Find where the given text appears and provide that cell's center as [x, y] coordinate. 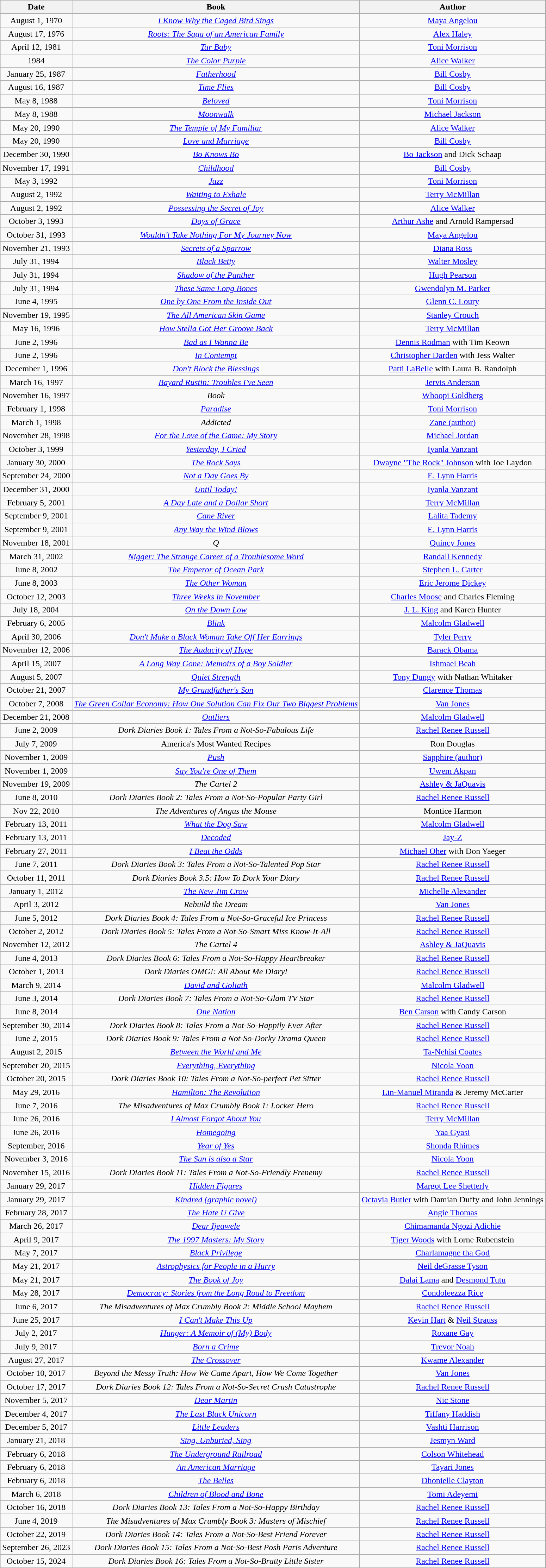
October 3, 1999 [36, 449]
Tony Dungy with Nathan Whitaker [452, 677]
Tiffany Haddish [452, 1413]
September 24, 2000 [36, 476]
Roxane Gay [452, 1333]
For the Love of the Game: My Story [216, 436]
June 8, 2014 [36, 1012]
Hunger: A Memoir of (My) Body [216, 1333]
June 2, 2009 [36, 730]
Fatherhood [216, 74]
May 7, 2017 [36, 1253]
In Contempt [216, 355]
Trevor Noah [452, 1347]
October 21, 2007 [36, 690]
October 2, 2012 [36, 931]
The Underground Railroad [216, 1454]
October 20, 2015 [36, 1079]
August 5, 2007 [36, 677]
Nigger: The Strange Career of a Troublesome Word [216, 556]
February 1, 1998 [36, 409]
Sapphire (author) [452, 757]
September 26, 2023 [36, 1548]
August 16, 1987 [36, 87]
Kevin Hart & Neil Strauss [452, 1320]
May 3, 1992 [36, 181]
Between the World and Me [216, 1052]
November 18, 2001 [36, 543]
April 30, 2006 [36, 637]
I Know Why the Caged Bird Sings [216, 20]
Clarence Thomas [452, 690]
Dork Diaries Book 16: Tales From a Not-So-Bratty Little Sister [216, 1561]
Kindred (graphic novel) [216, 1199]
June 7, 2016 [36, 1106]
Push [216, 757]
May 16, 1996 [36, 328]
Dork Diaries Book 8: Tales From a Not-So-Happily Ever After [216, 1025]
November 12, 2006 [36, 650]
Bo Knows Bo [216, 154]
Dork Diaries Book 4: Tales From a Not-So-Graceful Ice Princess [216, 918]
Michael Jordan [452, 436]
Shadow of the Panther [216, 275]
November 28, 1998 [36, 436]
June 4, 2019 [36, 1521]
Yaa Gyasi [452, 1132]
Condoleezza Rice [452, 1293]
Angie Thomas [452, 1213]
Nov 22, 2010 [36, 811]
Beloved [216, 101]
Dork Diaries Book 6: Tales From a Not-So-Happy Heartbreaker [216, 958]
How Stella Got Her Groove Back [216, 328]
Q [216, 543]
Dork Diaries Book 3.5: How To Dork Your Diary [216, 878]
One Nation [216, 1012]
Waiting to Exhale [216, 195]
Yesterday, I Cried [216, 449]
Dork Diaries Book 7: Tales From a Not-So-Glam TV Star [216, 998]
June 4, 1995 [36, 302]
Until Today! [216, 489]
Christopher Darden with Jess Walter [452, 355]
July 18, 2004 [36, 610]
Dear Ijeawele [216, 1226]
November 19, 1995 [36, 315]
Charlamagne tha God [452, 1253]
September 20, 2015 [36, 1065]
A Long Way Gone: Memoirs of a Boy Soldier [216, 663]
The New Jim Crow [216, 891]
June 25, 2017 [36, 1320]
America's Most Wanted Recipes [216, 744]
Hidden Figures [216, 1186]
Dork Diaries Book 12: Tales From a Not-So-Secret Crush Catastrophe [216, 1387]
Paradise [216, 409]
Colson Whitehead [452, 1454]
February 5, 2001 [36, 503]
Tomi Adeyemi [452, 1494]
November 5, 2017 [36, 1400]
The 1997 Masters: My Story [216, 1239]
My Grandfather's Son [216, 690]
Michelle Alexander [452, 891]
The Color Purple [216, 61]
Randall Kennedy [452, 556]
Roots: The Saga of an American Family [216, 34]
Dork Diaries Book 11: Tales From a Not-So-Friendly Frenemy [216, 1172]
December 30, 1990 [36, 154]
Michael Jackson [452, 114]
On the Down Low [216, 610]
April 3, 2012 [36, 905]
The Green Collar Economy: How One Solution Can Fix Our Two Biggest Problems [216, 704]
Rebuild the Dream [216, 905]
Ishmael Beah [452, 663]
Arthur Ashe and Arnold Rampersad [452, 221]
September 30, 2014 [36, 1025]
Montice Harmon [452, 811]
November 17, 1991 [36, 168]
Jazz [216, 181]
The Audacity of Hope [216, 650]
Neil deGrasse Tyson [452, 1266]
Whoopi Goldberg [452, 396]
The Adventures of Angus the Mouse [216, 811]
The Misadventures of Max Crumbly Book 1: Locker Hero [216, 1106]
Eric Jerome Dickey [452, 583]
February 28, 2017 [36, 1213]
March 16, 1997 [36, 382]
November 12, 2012 [36, 945]
November 15, 2016 [36, 1172]
The Sun is also a Star [216, 1159]
October 22, 2019 [36, 1534]
Don't Block the Blessings [216, 369]
October 10, 2017 [36, 1373]
Vashti Harrison [452, 1427]
An American Marriage [216, 1467]
Barack Obama [452, 650]
Not a Day Goes By [216, 476]
March 9, 2014 [36, 985]
July 7, 2009 [36, 744]
Black Betty [216, 262]
March 6, 2018 [36, 1494]
Wouldn't Take Nothing For My Journey Now [216, 235]
October 12, 2003 [36, 597]
Dork Diaries Book 9: Tales From a Not-So-Dorky Drama Queen [216, 1039]
December 1, 1996 [36, 369]
Quincy Jones [452, 543]
Outliers [216, 717]
June 6, 2017 [36, 1306]
June 4, 2013 [36, 958]
Blink [216, 623]
November 3, 2016 [36, 1159]
June 3, 2014 [36, 998]
Born a Crime [216, 1347]
I Beat the Odds [216, 851]
December 4, 2017 [36, 1413]
J. L. King and Karen Hunter [452, 610]
Say You're One of Them [216, 770]
December 31, 2000 [36, 489]
The All American Skin Game [216, 315]
Moonwalk [216, 114]
Michael Oher with Don Yaeger [452, 851]
Gwendolyn M. Parker [452, 288]
August 2, 2015 [36, 1052]
Octavia Butler with Damian Duffy and John Jennings [452, 1199]
Everything, Everything [216, 1065]
December 5, 2017 [36, 1427]
A Day Late and a Dollar Short [216, 503]
Lin-Manuel Miranda & Jeremy McCarter [452, 1092]
March 31, 2002 [36, 556]
Sing, Unburied, Sing [216, 1440]
Dork Diaries Book 14: Tales From a Not-So-Best Friend Forever [216, 1534]
Democracy: Stories from the Long Road to Freedom [216, 1293]
The Misadventures of Max Crumbly Book 3: Masters of Mischief [216, 1521]
Secrets of a Sparrow [216, 248]
October 7, 2008 [36, 704]
Children of Blood and Bone [216, 1494]
The Belles [216, 1481]
January 1, 2012 [36, 891]
May 29, 2016 [36, 1092]
I Almost Forgot About You [216, 1119]
April 15, 2007 [36, 663]
Tiger Woods with Lorne Rubenstein [452, 1239]
June 8, 2010 [36, 797]
The Temple of My Familiar [216, 127]
Dennis Rodman with Tim Keown [452, 342]
June 8, 2002 [36, 569]
August 1, 1970 [36, 20]
Ron Douglas [452, 744]
Diana Ross [452, 248]
Tyler Perry [452, 637]
The Cartel 4 [216, 945]
Dhonielle Clayton [452, 1481]
November 16, 1997 [36, 396]
August 17, 1976 [36, 34]
Childhood [216, 168]
Kwame Alexander [452, 1360]
Patti LaBelle with Laura B. Randolph [452, 369]
Hamilton: The Revolution [216, 1092]
The Cartel 2 [216, 784]
Jervis Anderson [452, 382]
Possessing the Secret of Joy [216, 208]
February 27, 2011 [36, 851]
Dork Diaries Book 1: Tales From a Not-So-Fabulous Life [216, 730]
Astrophysics for People in a Hurry [216, 1266]
December 21, 2008 [36, 717]
Uwem Akpan [452, 770]
July 9, 2017 [36, 1347]
Dork Diaries Book 3: Tales From a Not-So-Talented Pop Star [216, 864]
Dork Diaries Book 5: Tales From a Not-So-Smart Miss Know-It-All [216, 931]
Addicted [216, 422]
Cane River [216, 516]
Dork Diaries Book 10: Tales From a Not-So-perfect Pet Sitter [216, 1079]
The Other Woman [216, 583]
Black Privilege [216, 1253]
Alex Haley [452, 34]
Any Way the Wind Blows [216, 529]
Dork Diaries Book 2: Tales From a Not-So-Popular Party Girl [216, 797]
Beyond the Messy Truth: How We Came Apart, How We Come Together [216, 1373]
Quiet Strength [216, 677]
Hugh Pearson [452, 275]
Author [452, 7]
Bad as I Wanna Be [216, 342]
The Book of Joy [216, 1280]
Three Weeks in November [216, 597]
David and Goliath [216, 985]
Dalai Lama and Desmond Tutu [452, 1280]
October 31, 1993 [36, 235]
One by One From the Inside Out [216, 302]
Dork Diaries Book 13: Tales From a Not-So-Happy Birthday [216, 1507]
These Same Long Bones [216, 288]
June 5, 2012 [36, 918]
July 2, 2017 [36, 1333]
October 11, 2011 [36, 878]
October 16, 2018 [36, 1507]
September, 2016 [36, 1146]
Bo Jackson and Dick Schaap [452, 154]
Jay-Z [452, 838]
Decoded [216, 838]
The Rock Says [216, 462]
Ta-Nehisi Coates [452, 1052]
March 1, 1998 [36, 422]
Stanley Crouch [452, 315]
Bayard Rustin: Troubles I've Seen [216, 382]
November 19, 2009 [36, 784]
The Misadventures of Max Crumbly Book 2: Middle School Mayhem [216, 1306]
Don't Make a Black Woman Take Off Her Earrings [216, 637]
Nic Stone [452, 1400]
Lalita Tademy [452, 516]
February 6, 2005 [36, 623]
Date [36, 7]
Tar Baby [216, 47]
The Last Black Unicorn [216, 1413]
The Crossover [216, 1360]
1984 [36, 61]
June 7, 2011 [36, 864]
Stephen L. Carter [452, 569]
March 26, 2017 [36, 1226]
What the Dog Saw [216, 824]
April 12, 1981 [36, 47]
June 8, 2003 [36, 583]
April 9, 2017 [36, 1239]
May 28, 2017 [36, 1293]
Ben Carson with Candy Carson [452, 1012]
January 30, 2000 [36, 462]
Glenn C. Loury [452, 302]
January 21, 2018 [36, 1440]
Dwayne "The Rock" Johnson with Joe Laydon [452, 462]
June 2, 2015 [36, 1039]
Days of Grace [216, 221]
Margot Lee Shetterly [452, 1186]
October 1, 2013 [36, 971]
January 25, 1987 [36, 74]
Jesmyn Ward [452, 1440]
Charles Moose and Charles Fleming [452, 597]
Year of Yes [216, 1146]
October 3, 1993 [36, 221]
Chimamanda Ngozi Adichie [452, 1226]
Dear Martin [216, 1400]
Dork Diaries Book 15: Tales From a Not-So-Best Posh Paris Adventure [216, 1548]
The Hate U Give [216, 1213]
I Can't Make This Up [216, 1320]
Time Flies [216, 87]
October 17, 2017 [36, 1387]
The Emperor of Ocean Park [216, 569]
Tayari Jones [452, 1467]
Zane (author) [452, 422]
Love and Marriage [216, 141]
Walter Mosley [452, 262]
Dork Diaries OMG!: All About Me Diary! [216, 971]
Homegoing [216, 1132]
August 27, 2017 [36, 1360]
November 21, 1993 [36, 248]
October 15, 2024 [36, 1561]
Shonda Rhimes [452, 1146]
Little Leaders [216, 1427]
